Pinpoint the cell where the given text exists, returning its (x, y) midpoint coordinate. 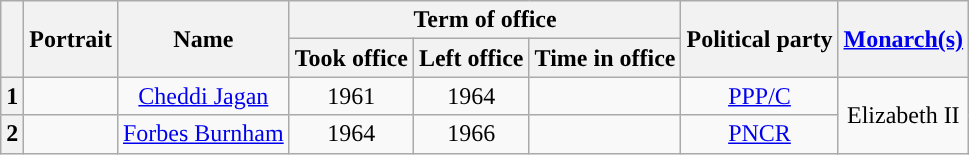
Cheddi Jagan (203, 96)
PNCR (760, 134)
Took office (351, 58)
Portrait (71, 39)
Time in office (605, 58)
Political party (760, 39)
1961 (351, 96)
Forbes Burnham (203, 134)
Elizabeth II (904, 115)
Name (203, 39)
Monarch(s) (904, 39)
1 (12, 96)
PPP/C (760, 96)
Term of office (485, 20)
Left office (471, 58)
1966 (471, 134)
2 (12, 134)
